Return the [x, y] coordinate for the center point of the cell that contains the specified text.  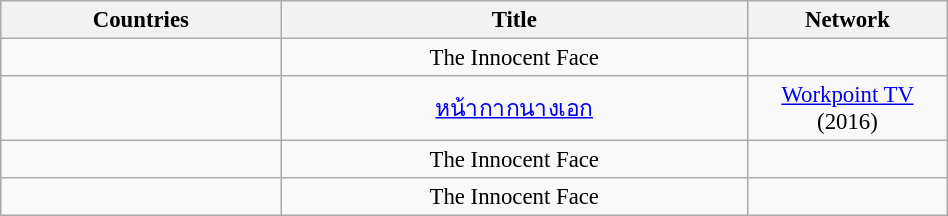
Title [514, 20]
หน้ากากนางเอก [514, 108]
Countries [141, 20]
Network [848, 20]
Workpoint TV (2016) [848, 108]
